Identify which cell holds the provided text, then report its (x, y) central coordinate. 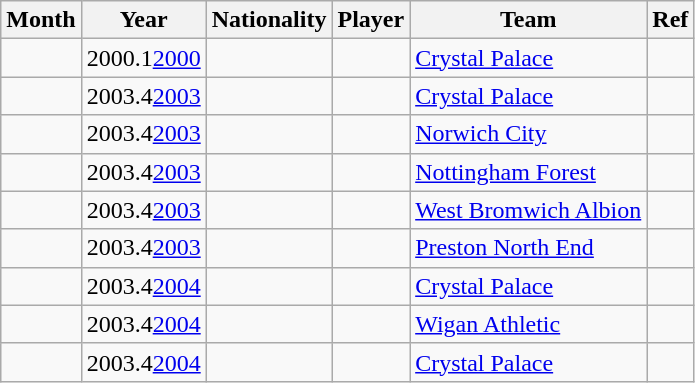
Wigan Athletic (528, 324)
Ref (670, 20)
Year (144, 20)
2000.12000 (144, 58)
Month (41, 20)
Team (528, 20)
West Bromwich Albion (528, 210)
Player (371, 20)
Nationality (269, 20)
Preston North End (528, 248)
Nottingham Forest (528, 172)
Norwich City (528, 134)
